Pinpoint the cell where the given text exists, returning its (X, Y) midpoint coordinate. 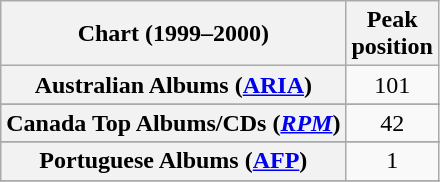
Portuguese Albums (AFP) (174, 161)
1 (392, 161)
Chart (1999–2000) (174, 34)
Australian Albums (ARIA) (174, 85)
Canada Top Albums/CDs (RPM) (174, 123)
101 (392, 85)
Peakposition (392, 34)
42 (392, 123)
